Identify which cell holds the provided text, then report its [X, Y] central coordinate. 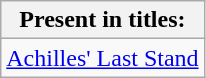
Present in titles: [102, 20]
Achilles' Last Stand [102, 58]
